Output the (X, Y) coordinate of the center of the cell containing the given text.  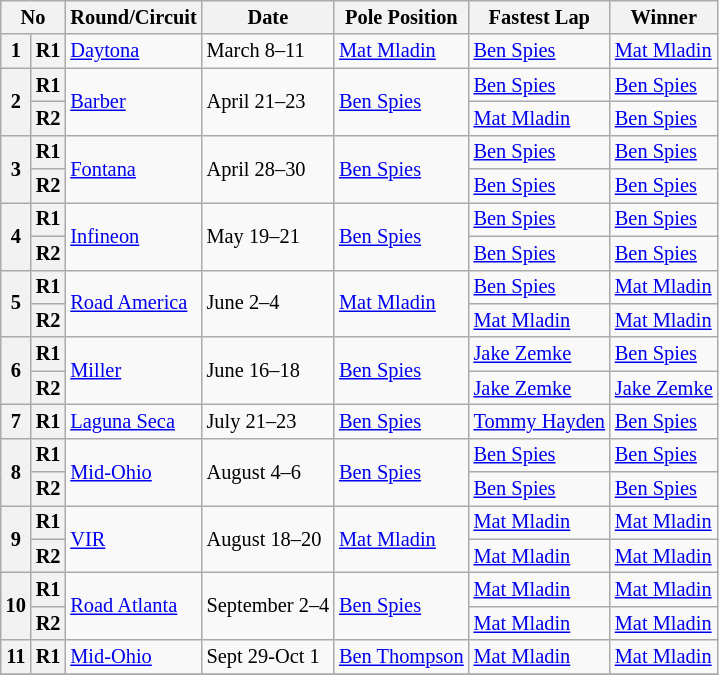
August 18–20 (268, 538)
3 (16, 168)
March 8–11 (268, 51)
6 (16, 370)
VIR (133, 538)
Pole Position (401, 17)
Miller (133, 370)
Round/Circuit (133, 17)
Sept 29-Oct 1 (268, 657)
Tommy Hayden (540, 421)
May 19–21 (268, 236)
September 2–4 (268, 606)
Daytona (133, 51)
11 (16, 657)
No (34, 17)
Date (268, 17)
9 (16, 538)
Winner (664, 17)
June 16–18 (268, 370)
Infineon (133, 236)
7 (16, 421)
Road Atlanta (133, 606)
5 (16, 304)
July 21–23 (268, 421)
Ben Thompson (401, 657)
Road America (133, 304)
Fastest Lap (540, 17)
10 (16, 606)
April 28–30 (268, 168)
Laguna Seca (133, 421)
2 (16, 102)
8 (16, 472)
April 21–23 (268, 102)
August 4–6 (268, 472)
Barber (133, 102)
Fontana (133, 168)
1 (16, 51)
June 2–4 (268, 304)
4 (16, 236)
